Scan for the cell matching the given text and deliver its (x, y) coordinate at center. 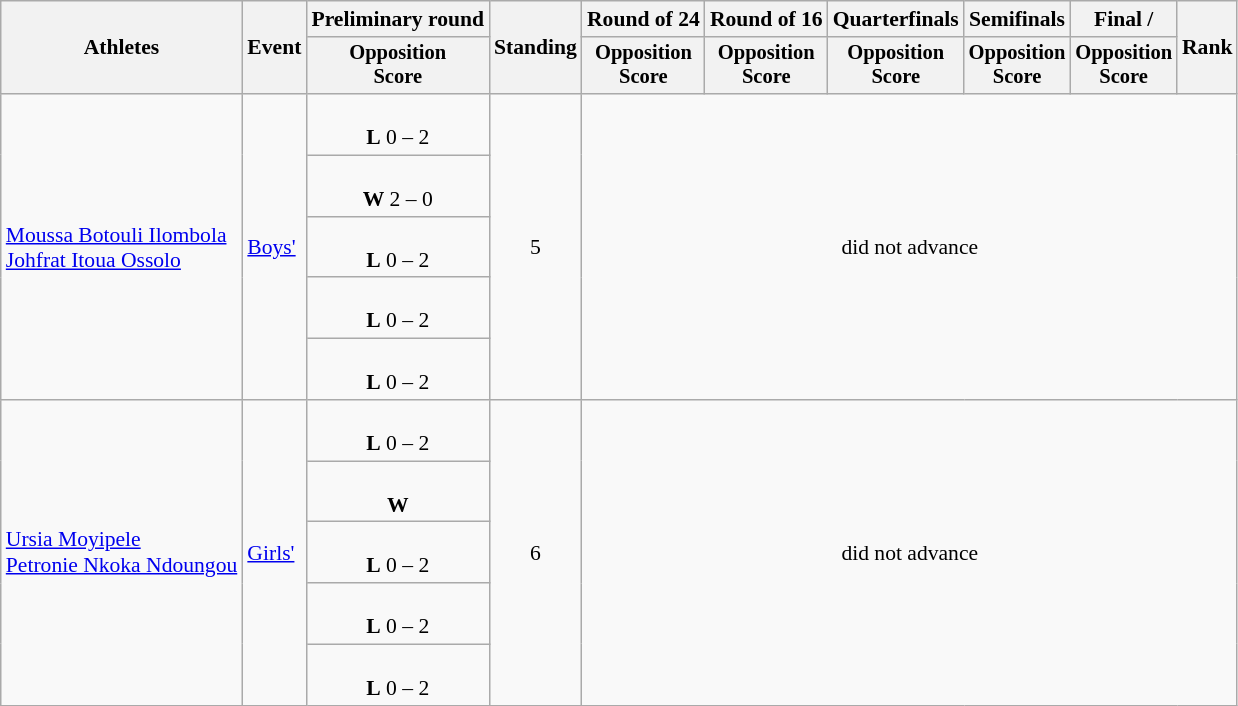
Moussa Botouli IlombolaJohfrat Itoua Ossolo (122, 247)
Standing (536, 48)
Boys' (274, 247)
Event (274, 48)
6 (536, 553)
Rank (1208, 48)
Final / (1124, 19)
Semifinals (1018, 19)
Quarterfinals (896, 19)
Girls' (274, 553)
Athletes (122, 48)
Round of 16 (766, 19)
Round of 24 (644, 19)
W 2 – 0 (398, 186)
Ursia MoyipelePetronie Nkoka Ndoungou (122, 553)
Preliminary round (398, 19)
5 (536, 247)
W (398, 492)
